Output the (x, y) coordinate of the center of the cell containing the given text.  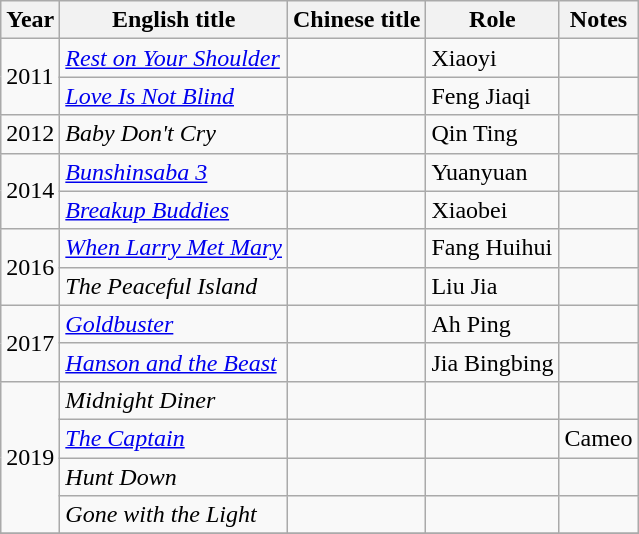
Rest on Your Shoulder (174, 58)
The Captain (174, 438)
Xiaoyi (492, 58)
Yuanyuan (492, 172)
Breakup Buddies (174, 210)
2017 (30, 343)
The Peaceful Island (174, 286)
Feng Jiaqi (492, 96)
Year (30, 20)
Xiaobei (492, 210)
Qin Ting (492, 134)
When Larry Met Mary (174, 248)
Gone with the Light (174, 515)
English title (174, 20)
Fang Huihui (492, 248)
Jia Bingbing (492, 362)
Role (492, 20)
2016 (30, 267)
2012 (30, 134)
Hanson and the Beast (174, 362)
Baby Don't Cry (174, 134)
Notes (598, 20)
Love Is Not Blind (174, 96)
2014 (30, 191)
Liu Jia (492, 286)
Bunshinsaba 3 (174, 172)
Goldbuster (174, 324)
Ah Ping (492, 324)
Chinese title (357, 20)
Midnight Diner (174, 400)
Cameo (598, 438)
2019 (30, 457)
2011 (30, 77)
Hunt Down (174, 477)
